Return the [x, y] coordinate for the center point of the cell that contains the specified text.  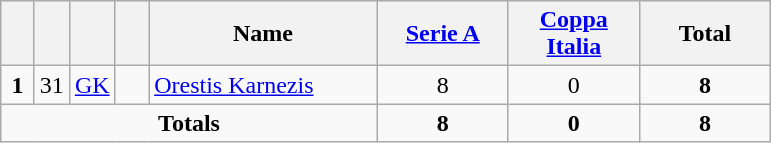
31 [52, 85]
Total [704, 34]
Orestis Karnezis [264, 85]
Name [264, 34]
Totals [189, 123]
1 [18, 85]
Coppa Italia [574, 34]
Serie A [442, 34]
GK [92, 85]
